Pinpoint the cell where the given text exists, returning its [x, y] midpoint coordinate. 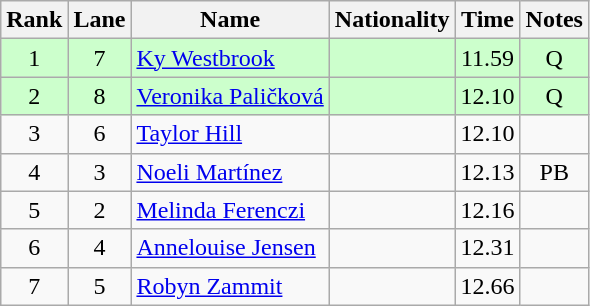
Taylor Hill [230, 134]
11.59 [488, 58]
Noeli Martínez [230, 172]
12.16 [488, 210]
Lane [100, 20]
12.66 [488, 286]
Ky Westbrook [230, 58]
Notes [554, 20]
Melinda Ferenczi [230, 210]
Rank [34, 20]
Time [488, 20]
Robyn Zammit [230, 286]
Annelouise Jensen [230, 248]
8 [100, 96]
Veronika Paličková [230, 96]
PB [554, 172]
Nationality [392, 20]
1 [34, 58]
Name [230, 20]
12.31 [488, 248]
12.13 [488, 172]
